Capture the cell that displays the provided text and extract its [x, y] central coordinate. 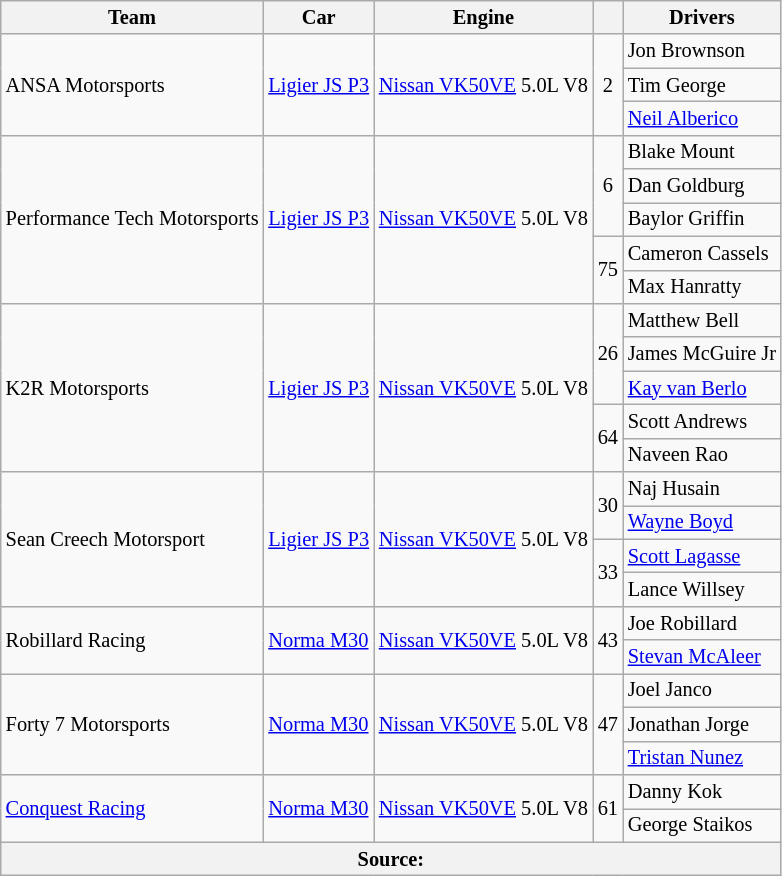
Baylor Griffin [702, 219]
Matthew Bell [702, 320]
Scott Lagasse [702, 556]
Neil Alberico [702, 118]
Tristan Nunez [702, 758]
47 [608, 724]
Jonathan Jorge [702, 724]
George Staikos [702, 825]
Source: [391, 859]
Naveen Rao [702, 455]
26 [608, 354]
Engine [484, 17]
ANSA Motorsports [132, 84]
Conquest Racing [132, 808]
James McGuire Jr [702, 354]
75 [608, 270]
Kay van Berlo [702, 388]
Drivers [702, 17]
Joel Janco [702, 690]
Tim George [702, 85]
K2R Motorsports [132, 387]
6 [608, 186]
Performance Tech Motorsports [132, 219]
Joe Robillard [702, 623]
Team [132, 17]
33 [608, 572]
Danny Kok [702, 791]
64 [608, 438]
Blake Mount [702, 152]
Sean Creech Motorsport [132, 540]
Dan Goldburg [702, 186]
Jon Brownson [702, 51]
Cameron Cassels [702, 253]
Naj Husain [702, 489]
Forty 7 Motorsports [132, 724]
30 [608, 506]
43 [608, 640]
Max Hanratty [702, 287]
Wayne Boyd [702, 522]
Scott Andrews [702, 421]
Lance Willsey [702, 589]
Car [318, 17]
61 [608, 808]
Stevan McAleer [702, 657]
Robillard Racing [132, 640]
2 [608, 84]
